Scan for the cell matching the given text and deliver its (X, Y) coordinate at center. 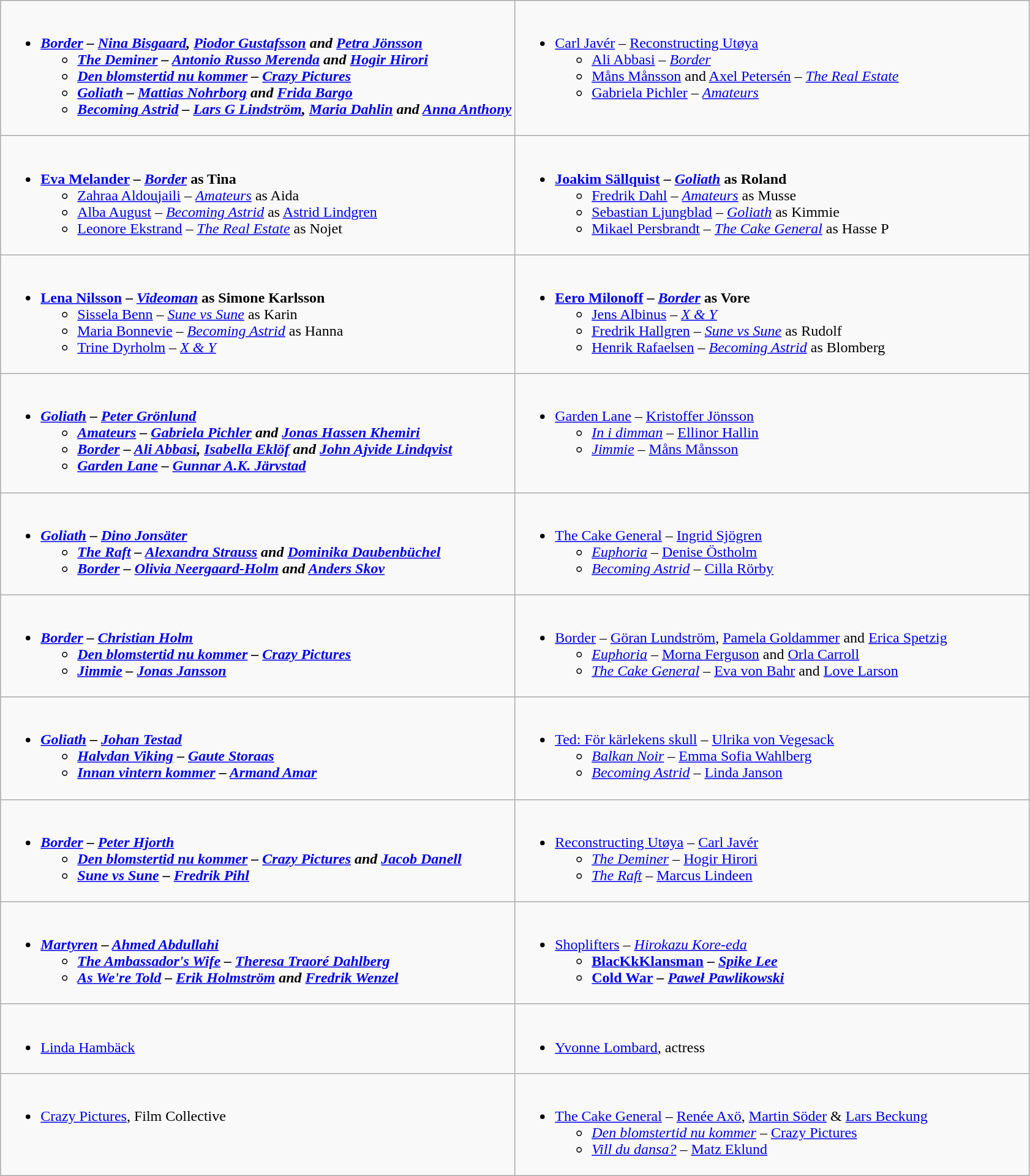
Reconstructing Utøya – Carl JavérThe Deminer – Hogir HiroriThe Raft – Marcus Lindeen (772, 850)
Martyren – Ahmed AbdullahiThe Ambassador's Wife – Theresa Traoré DahlbergAs We're Told – Erik Holmström and Fredrik Wenzel (258, 953)
Lena Nilsson – Videoman as Simone KarlssonSissela Benn – Sune vs Sune as KarinMaria Bonnevie – Becoming Astrid as HannaTrine Dyrholm – X & Y (258, 314)
Border – Göran Lundström, Pamela Goldammer and Erica SpetzigEuphoria – Morna Ferguson and Orla CarrollThe Cake General – Eva von Bahr and Love Larson (772, 646)
Border – Christian HolmDen blomstertid nu kommer – Crazy PicturesJimmie – Jonas Jansson (258, 646)
The Cake General – Ingrid SjögrenEuphoria – Denise ÖstholmBecoming Astrid – Cilla Rörby (772, 544)
Carl Javér – Reconstructing UtøyaAli Abbasi – BorderMåns Månsson and Axel Petersén – The Real EstateGabriela Pichler – Amateurs (772, 69)
Border – Peter HjorthDen blomstertid nu kommer – Crazy Pictures and Jacob DanellSune vs Sune – Fredrik Pihl (258, 850)
Ted: För kärlekens skull – Ulrika von VegesackBalkan Noir – Emma Sofia WahlbergBecoming Astrid – Linda Janson (772, 748)
Goliath – Johan TestadHalvdan Viking – Gaute StoraasInnan vintern kommer – Armand Amar (258, 748)
Garden Lane – Kristoffer JönssonIn i dimman – Ellinor HallinJimmie – Måns Månsson (772, 433)
The Cake General – Renée Axö, Martin Söder & Lars BeckungDen blomstertid nu kommer – Crazy PicturesVill du dansa? – Matz Eklund (772, 1125)
Goliath – Dino JonsäterThe Raft – Alexandra Strauss and Dominika DaubenbüchelBorder – Olivia Neergaard-Holm and Anders Skov (258, 544)
Linda Hambäck (258, 1039)
Eero Milonoff – Border as VoreJens Albinus – X & YFredrik Hallgren – Sune vs Sune as RudolfHenrik Rafaelsen – Becoming Astrid as Blomberg (772, 314)
Crazy Pictures, Film Collective (258, 1125)
Yvonne Lombard, actress (772, 1039)
Shoplifters – Hirokazu Kore-eda BlacKkKlansman – Spike Lee Cold War – Paweł Pawlikowski (772, 953)
